Return the [x, y] coordinate for the center point of the cell that contains the specified text.  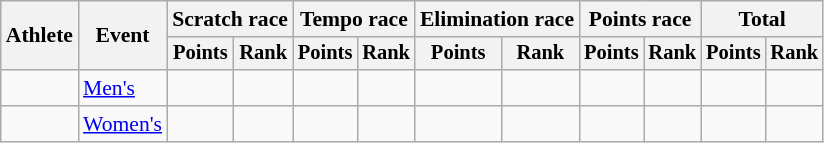
Total [762, 19]
Points race [640, 19]
Athlete [40, 36]
Scratch race [230, 19]
Men's [122, 88]
Event [122, 36]
Tempo race [354, 19]
Women's [122, 124]
Elimination race [497, 19]
